From the cell containing the given text, extract its center point as (X, Y) coordinate. 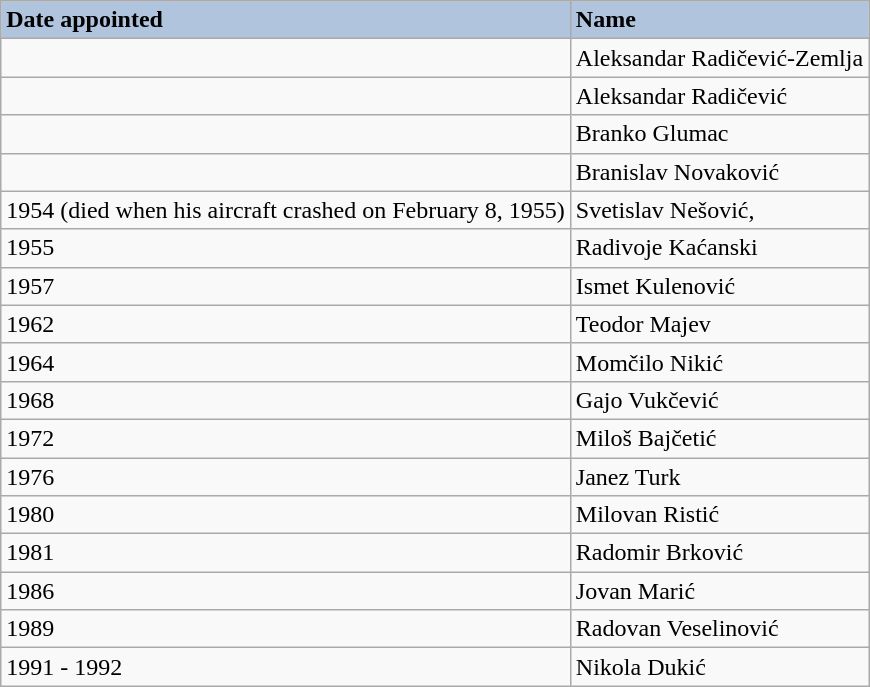
Nikola Dukić (719, 667)
Jovan Marić (719, 591)
Aleksandar Radičević-Zemlja (719, 58)
1968 (286, 400)
Momčilo Nikić (719, 362)
1991 - 1992 (286, 667)
Radomir Brković (719, 553)
Ismet Kulenović (719, 286)
Teodor Majev (719, 324)
1954 (died when his aircraft crashed on February 8, 1955) (286, 210)
Svetislav Nešović, (719, 210)
Milovan Ristić (719, 515)
1981 (286, 553)
1986 (286, 591)
1980 (286, 515)
Aleksandar Radičević (719, 96)
1957 (286, 286)
1955 (286, 248)
1972 (286, 438)
Branko Glumac (719, 134)
Name (719, 20)
1976 (286, 477)
Gajo Vukčević (719, 400)
Miloš Bajčetić (719, 438)
Branislav Novaković (719, 172)
Date appointed (286, 20)
Radivoje Kaćanski (719, 248)
Radovan Veselinović (719, 629)
Janez Turk (719, 477)
1964 (286, 362)
1962 (286, 324)
1989 (286, 629)
